Extract the [x, y] coordinate from the center of the cell holding the provided text.  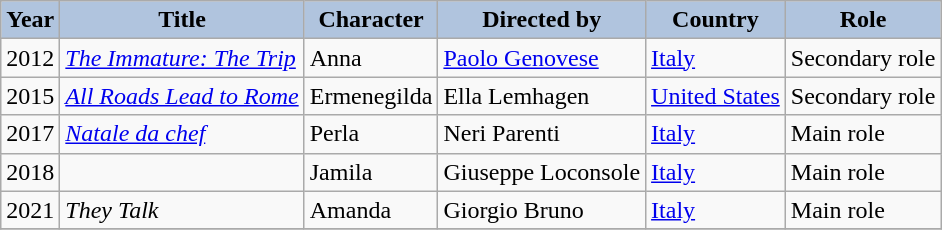
The Immature: The Trip [182, 58]
Jamila [371, 172]
2015 [30, 96]
Role [863, 20]
2012 [30, 58]
Giuseppe Loconsole [542, 172]
2018 [30, 172]
Year [30, 20]
Title [182, 20]
Character [371, 20]
Paolo Genovese [542, 58]
United States [716, 96]
They Talk [182, 210]
All Roads Lead to Rome [182, 96]
2017 [30, 134]
Perla [371, 134]
Anna [371, 58]
Natale da chef [182, 134]
Amanda [371, 210]
Ermenegilda [371, 96]
2021 [30, 210]
Giorgio Bruno [542, 210]
Country [716, 20]
Directed by [542, 20]
Neri Parenti [542, 134]
Ella Lemhagen [542, 96]
